Extract the [x, y] coordinate from the center of the cell holding the provided text.  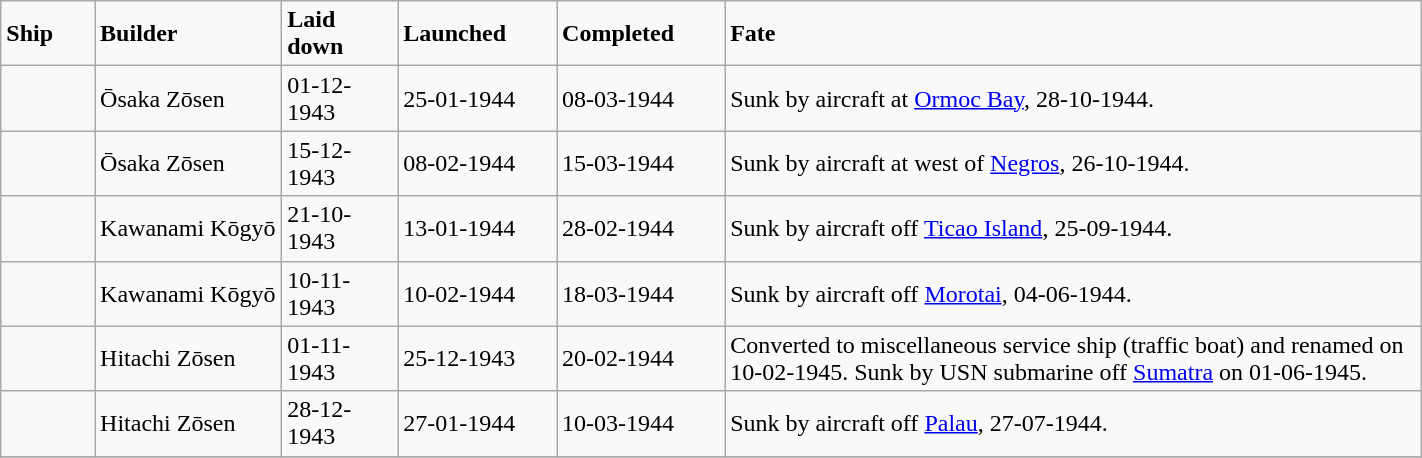
25-12-1943 [478, 358]
Sunk by aircraft at Ormoc Bay, 28-10-1944. [1074, 98]
18-03-1944 [641, 294]
Sunk by aircraft off Palau, 27-07-1944. [1074, 424]
10-11-1943 [340, 294]
01-12-1943 [340, 98]
08-02-1944 [478, 164]
Sunk by aircraft off Ticao Island, 25-09-1944. [1074, 228]
08-03-1944 [641, 98]
28-12-1943 [340, 424]
Sunk by aircraft at west of Negros, 26-10-1944. [1074, 164]
Laid down [340, 34]
Ship [48, 34]
Converted to miscellaneous service ship (traffic boat) and renamed on 10-02-1945. Sunk by USN submarine off Sumatra on 01-06-1945. [1074, 358]
15-03-1944 [641, 164]
Completed [641, 34]
Launched [478, 34]
13-01-1944 [478, 228]
01-11-1943 [340, 358]
25-01-1944 [478, 98]
10-02-1944 [478, 294]
Builder [188, 34]
20-02-1944 [641, 358]
Sunk by aircraft off Morotai, 04-06-1944. [1074, 294]
10-03-1944 [641, 424]
28-02-1944 [641, 228]
21-10-1943 [340, 228]
Fate [1074, 34]
15-12-1943 [340, 164]
27-01-1944 [478, 424]
